Scan for the cell matching the given text and deliver its (X, Y) coordinate at center. 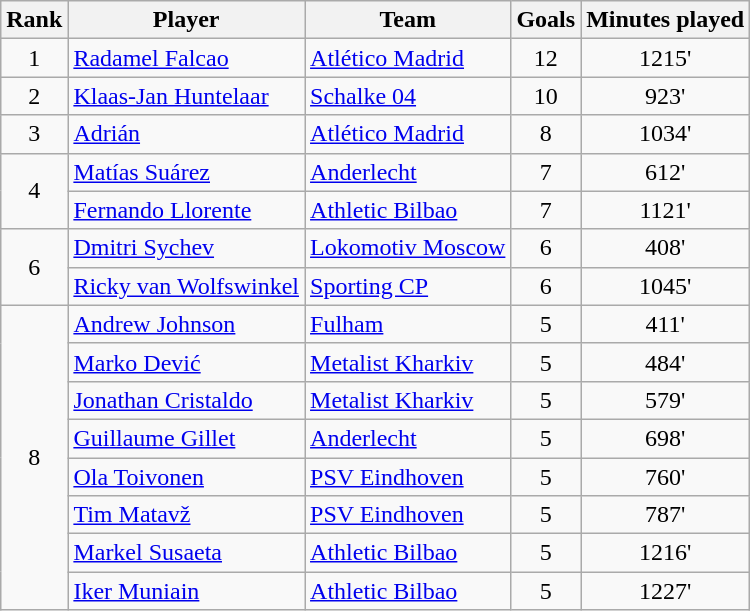
Lokomotiv Moscow (408, 248)
4 (34, 191)
1227' (666, 591)
411' (666, 324)
Player (186, 20)
612' (666, 172)
1216' (666, 553)
760' (666, 477)
Jonathan Cristaldo (186, 400)
923' (666, 96)
Schalke 04 (408, 96)
Tim Matavž (186, 515)
Marko Dević (186, 362)
Iker Muniain (186, 591)
Dmitri Sychev (186, 248)
Fernando Llorente (186, 210)
3 (34, 134)
Adrián (186, 134)
10 (546, 96)
698' (666, 438)
1121' (666, 210)
Rank (34, 20)
787' (666, 515)
579' (666, 400)
12 (546, 58)
Radamel Falcao (186, 58)
1 (34, 58)
Ricky van Wolfswinkel (186, 286)
Ola Toivonen (186, 477)
Goals (546, 20)
Sporting CP (408, 286)
Klaas-Jan Huntelaar (186, 96)
2 (34, 96)
1034' (666, 134)
1215' (666, 58)
Markel Susaeta (186, 553)
Minutes played (666, 20)
Guillaume Gillet (186, 438)
1045' (666, 286)
484' (666, 362)
Andrew Johnson (186, 324)
408' (666, 248)
Matías Suárez (186, 172)
Fulham (408, 324)
Team (408, 20)
